Search for the cell housing the specified text and yield its (x, y) center coordinate. 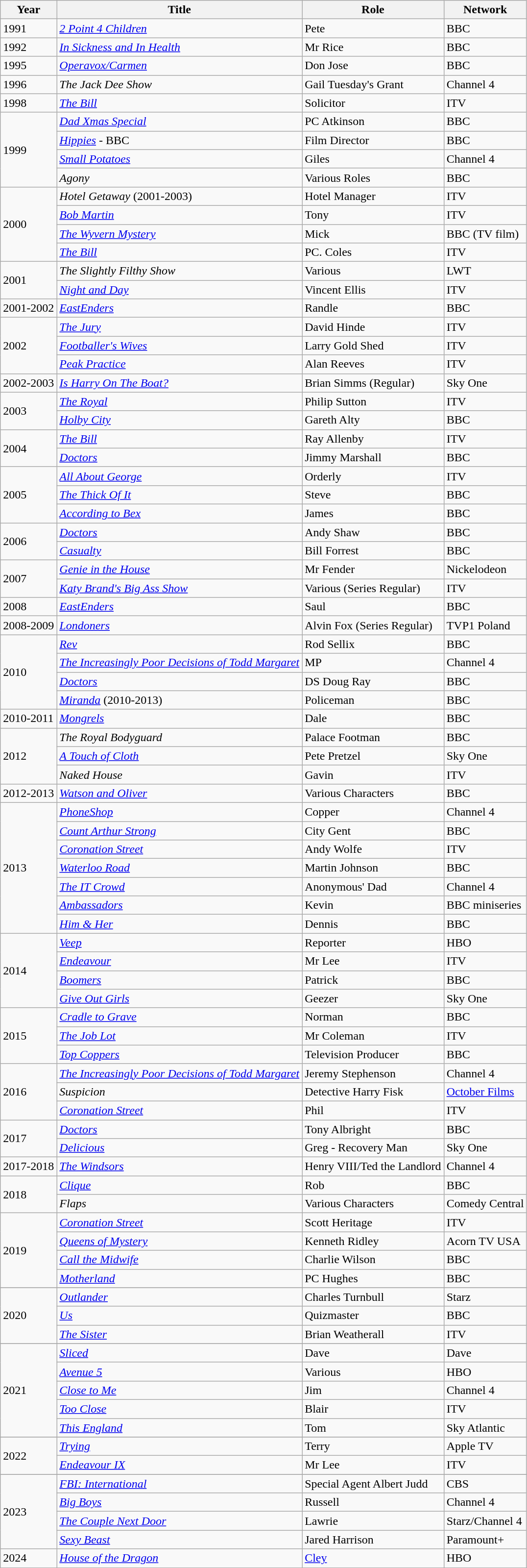
Us (179, 1316)
The Thick Of It (179, 495)
Blair (373, 1409)
Cley (373, 1558)
Charlie Wilson (373, 1260)
This England (179, 1428)
Close to Me (179, 1390)
Rob (373, 1185)
Phil (373, 1110)
Reporter (373, 943)
Gail Tuesday's Grant (373, 84)
2017-2018 (28, 1167)
2016 (28, 1092)
2015 (28, 1036)
James (373, 513)
Jeremy Stephenson (373, 1073)
Top Coppers (179, 1054)
2002-2003 (28, 383)
Miranda (2010-2013) (179, 700)
PhoneShop (179, 812)
Terry (373, 1446)
Flaps (179, 1204)
Palace Footman (373, 737)
2004 (28, 448)
1999 (28, 149)
Lawrie (373, 1521)
1992 (28, 47)
2001 (28, 280)
Peak Practice (179, 364)
Genie in the House (179, 570)
House of the Dragon (179, 1558)
The Jack Dee Show (179, 84)
Casualty (179, 551)
PC Atkinson (373, 122)
Dad Xmas Special (179, 122)
2012 (28, 756)
Norman (373, 1017)
Alan Reeves (373, 364)
Quizmaster (373, 1316)
Gavin (373, 774)
Geezer (373, 998)
Mr Fender (373, 570)
2017 (28, 1138)
2010 (28, 672)
Sexy Beast (179, 1540)
Tony Albright (373, 1129)
Various Roles (373, 177)
Him & Her (179, 924)
Dennis (373, 924)
Charles Turnbull (373, 1297)
Jim (373, 1390)
2008 (28, 607)
Mick (373, 234)
Andy Wolfe (373, 849)
Apple TV (485, 1446)
2010-2011 (28, 719)
Starz (485, 1297)
Steve (373, 495)
Network (485, 10)
Henry VIII/Ted the Landlord (373, 1167)
2024 (28, 1558)
Brian Simms (Regular) (373, 383)
2000 (28, 224)
2021 (28, 1390)
2020 (28, 1316)
Various (Series Regular) (373, 588)
Orderly (373, 476)
2 Point 4 Children (179, 28)
Sliced (179, 1353)
Rev (179, 644)
The Slightly Filthy Show (179, 271)
Pete (373, 28)
2019 (28, 1250)
The Windsors (179, 1167)
PC Hughes (373, 1278)
Larry Gold Shed (373, 346)
Hotel Getaway (2001-2003) (179, 196)
The Royal (179, 401)
October Films (485, 1092)
Queens of Mystery (179, 1241)
CBS (485, 1484)
Solicitor (373, 103)
According to Bex (179, 513)
Don Jose (373, 66)
In Sickness and In Health (179, 47)
City Gent (373, 831)
Trying (179, 1446)
2018 (28, 1195)
Acorn TV USA (485, 1241)
Comedy Central (485, 1204)
Is Harry On The Boat? (179, 383)
The Couple Next Door (179, 1521)
Footballer's Wives (179, 346)
DS Doug Ray (373, 681)
Boomers (179, 980)
Delicious (179, 1148)
The Job Lot (179, 1036)
Too Close (179, 1409)
Mongrels (179, 719)
Endeavour IX (179, 1465)
The Sister (179, 1334)
BBC (TV film) (485, 234)
Bill Forrest (373, 551)
Endeavour (179, 961)
Philip Sutton (373, 401)
1996 (28, 84)
The Wyvern Mystery (179, 234)
Brian Weatherall (373, 1334)
The Jury (179, 327)
Avenue 5 (179, 1371)
Film Director (373, 140)
2006 (28, 541)
Television Producer (373, 1054)
David Hinde (373, 327)
2003 (28, 411)
Randle (373, 308)
Patrick (373, 980)
Kevin (373, 905)
Saul (373, 607)
Ray Allenby (373, 439)
2005 (28, 495)
Paramount+ (485, 1540)
2001-2002 (28, 308)
Rod Sellix (373, 644)
Jimmy Marshall (373, 457)
Suspicion (179, 1092)
Big Boys (179, 1502)
MP (373, 663)
Call the Midwife (179, 1260)
Mr Coleman (373, 1036)
BBC miniseries (485, 905)
Giles (373, 159)
The IT Crowd (179, 887)
Outlander (179, 1297)
Naked House (179, 774)
Dale (373, 719)
Sky Atlantic (485, 1428)
Alvin Fox (Series Regular) (373, 625)
LWT (485, 271)
Watson and Oliver (179, 793)
Pete Pretzel (373, 756)
Holby City (179, 420)
Martin Johnson (373, 868)
Detective Harry Fisk (373, 1092)
Starz/Channel 4 (485, 1521)
Jared Harrison (373, 1540)
Motherland (179, 1278)
Nickelodeon (485, 570)
Kenneth Ridley (373, 1241)
2002 (28, 346)
Scott Heritage (373, 1222)
FBI: International (179, 1484)
Anonymous' Dad (373, 887)
Vincent Ellis (373, 290)
A Touch of Cloth (179, 756)
2013 (28, 868)
Mr Rice (373, 47)
Night and Day (179, 290)
Tony (373, 215)
TVP1 Poland (485, 625)
Give Out Girls (179, 998)
Greg - Recovery Man (373, 1148)
Agony (179, 177)
Policeman (373, 700)
Russell (373, 1502)
Andy Shaw (373, 532)
Katy Brand's Big Ass Show (179, 588)
2022 (28, 1456)
Hotel Manager (373, 196)
Tom (373, 1428)
Copper (373, 812)
Veep (179, 943)
Special Agent Albert Judd (373, 1484)
Role (373, 10)
Hippies - BBC (179, 140)
1991 (28, 28)
Bob Martin (179, 215)
All About George (179, 476)
Waterloo Road (179, 868)
PC. Coles (373, 252)
2012-2013 (28, 793)
Year (28, 10)
Count Arthur Strong (179, 831)
Clique (179, 1185)
Small Potatoes (179, 159)
Londoners (179, 625)
2007 (28, 579)
1998 (28, 103)
The Royal Bodyguard (179, 737)
Cradle to Grave (179, 1017)
Operavox/Carmen (179, 66)
2008-2009 (28, 625)
1995 (28, 66)
2014 (28, 971)
Gareth Alty (373, 420)
Ambassadors (179, 905)
Title (179, 10)
2023 (28, 1512)
